Find where the given text appears and provide that cell's center as (x, y) coordinate. 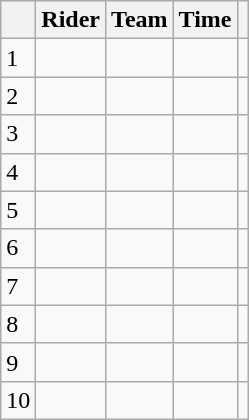
7 (18, 286)
8 (18, 324)
6 (18, 248)
2 (18, 96)
1 (18, 58)
9 (18, 362)
Team (140, 20)
5 (18, 210)
10 (18, 400)
Time (205, 20)
3 (18, 134)
4 (18, 172)
Rider (71, 20)
